Determine the (X, Y) coordinate at the center of the cell enclosing the given text.  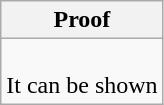
Proof (82, 20)
It can be shown (82, 72)
